Provide the (x, y) coordinate of the cell's center where the given text is located.  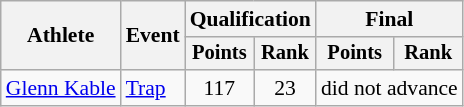
Athlete (61, 36)
Event (153, 36)
117 (220, 88)
23 (285, 88)
did not advance (390, 88)
Glenn Kable (61, 88)
Trap (153, 88)
Final (390, 19)
Qualification (250, 19)
